Find where the given text appears and provide that cell's center as [X, Y] coordinate. 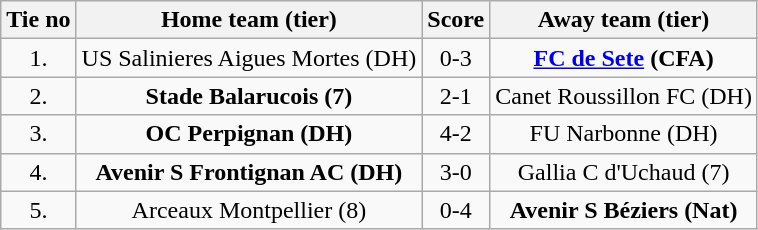
Avenir S Béziers (Nat) [624, 210]
4. [38, 172]
US Salinieres Aigues Mortes (DH) [249, 58]
3. [38, 134]
5. [38, 210]
3-0 [456, 172]
Gallia C d'Uchaud (7) [624, 172]
Stade Balarucois (7) [249, 96]
0-4 [456, 210]
Tie no [38, 20]
1. [38, 58]
FC de Sete (CFA) [624, 58]
2-1 [456, 96]
Arceaux Montpellier (8) [249, 210]
Away team (tier) [624, 20]
Avenir S Frontignan AC (DH) [249, 172]
0-3 [456, 58]
FU Narbonne (DH) [624, 134]
Score [456, 20]
OC Perpignan (DH) [249, 134]
Home team (tier) [249, 20]
2. [38, 96]
4-2 [456, 134]
Canet Roussillon FC (DH) [624, 96]
